Extract the (X, Y) coordinate from the center of the cell holding the provided text.  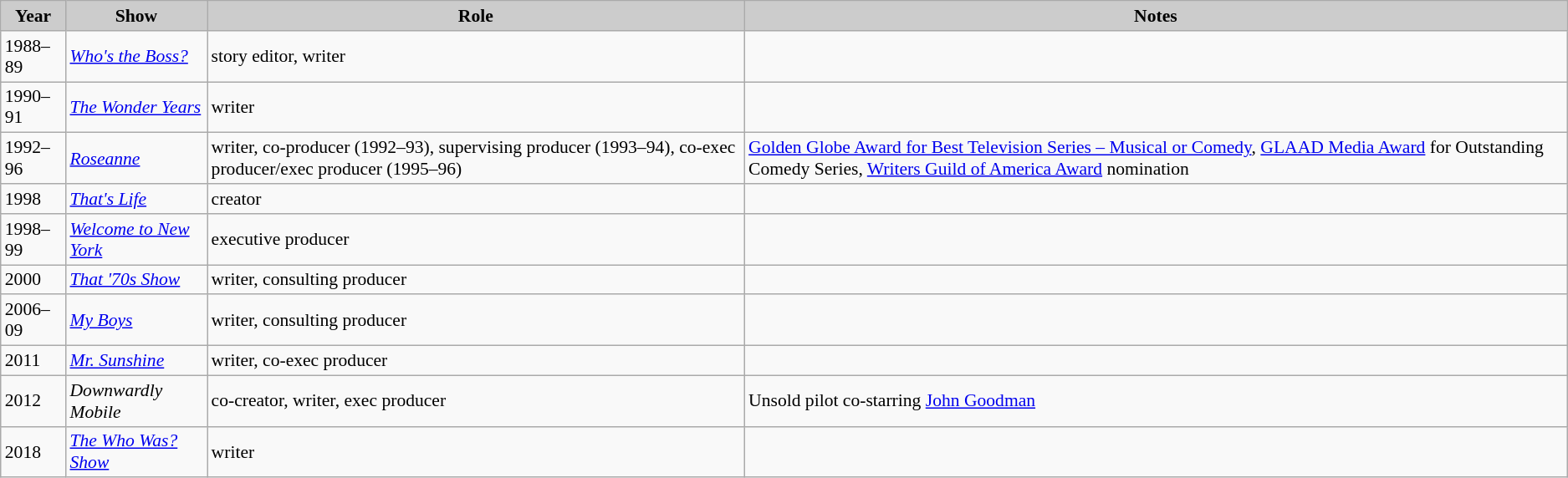
co-creator, writer, exec producer (476, 401)
writer, co-exec producer (476, 361)
executive producer (476, 239)
creator (476, 199)
2000 (33, 280)
1990–91 (33, 107)
2006–09 (33, 321)
1998 (33, 199)
That '70s Show (135, 280)
The Wonder Years (135, 107)
Roseanne (135, 159)
2018 (33, 451)
Mr. Sunshine (135, 361)
1998–99 (33, 239)
2011 (33, 361)
Unsold pilot co-starring John Goodman (1156, 401)
2012 (33, 401)
writer, co-producer (1992–93), supervising producer (1993–94), co-exec producer/exec producer (1995–96) (476, 159)
1988–89 (33, 57)
Welcome to New York (135, 239)
That's Life (135, 199)
Year (33, 16)
Downwardly Mobile (135, 401)
Notes (1156, 16)
story editor, writer (476, 57)
Who's the Boss? (135, 57)
Show (135, 16)
My Boys (135, 321)
Role (476, 16)
The Who Was? Show (135, 451)
1992–96 (33, 159)
